From the cell containing the given text, extract its center point as [x, y] coordinate. 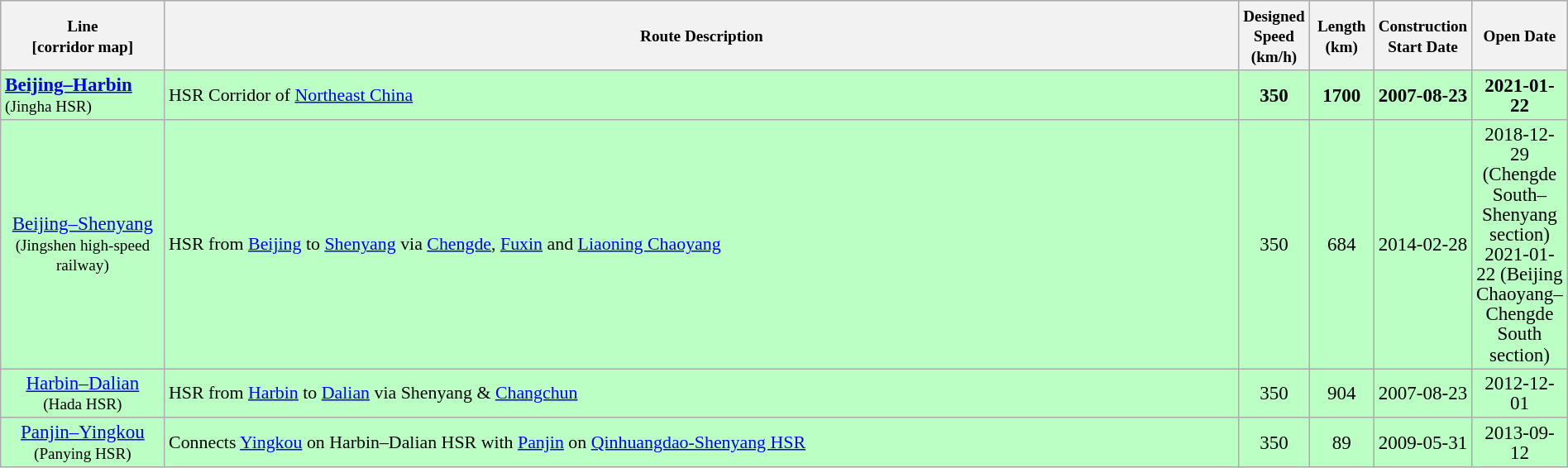
2021-01-22 [1520, 96]
2014-02-28 [1422, 245]
Open Date [1520, 36]
684 [1341, 245]
2013-09-12 [1520, 443]
Length(km) [1341, 36]
Beijing–Shenyang(Jingshen high-speed railway) [83, 245]
Route Description [701, 36]
1700 [1341, 96]
2012-12-01 [1520, 394]
HSR Corridor of Northeast China [701, 96]
Beijing–Harbin(Jingha HSR) [83, 96]
904 [1341, 394]
Panjin–Yingkou(Panying HSR) [83, 443]
ConstructionStart Date [1422, 36]
Line[corridor map] [83, 36]
HSR from Harbin to Dalian via Shenyang & Changchun [701, 394]
2009-05-31 [1422, 443]
Harbin–Dalian(Hada HSR) [83, 394]
HSR from Beijing to Shenyang via Chengde, Fuxin and Liaoning Chaoyang [701, 245]
2018-12-29 (Chengde South–Shenyang section)2021-01-22 (Beijing Chaoyang–Chengde South section) [1520, 245]
DesignedSpeed(km/h) [1274, 36]
89 [1341, 443]
Connects Yingkou on Harbin–Dalian HSR with Panjin on Qinhuangdao-Shenyang HSR [701, 443]
